For the text-containing cell, return its midpoint in (X, Y) coordinate format. 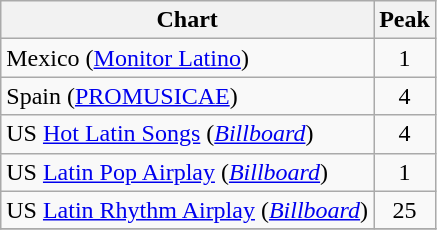
25 (405, 210)
Chart (188, 20)
US Latin Pop Airplay (Billboard) (188, 172)
Mexico (Monitor Latino) (188, 58)
Peak (405, 20)
Spain (PROMUSICAE) (188, 96)
US Hot Latin Songs (Billboard) (188, 134)
US Latin Rhythm Airplay (Billboard) (188, 210)
